Identify which cell holds the provided text, then report its (X, Y) central coordinate. 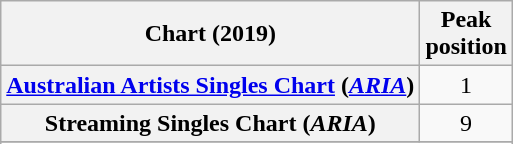
1 (466, 85)
Australian Artists Singles Chart (ARIA) (210, 85)
9 (466, 123)
Streaming Singles Chart (ARIA) (210, 123)
Chart (2019) (210, 34)
Peak position (466, 34)
